Scan for the cell matching the given text and deliver its (x, y) coordinate at center. 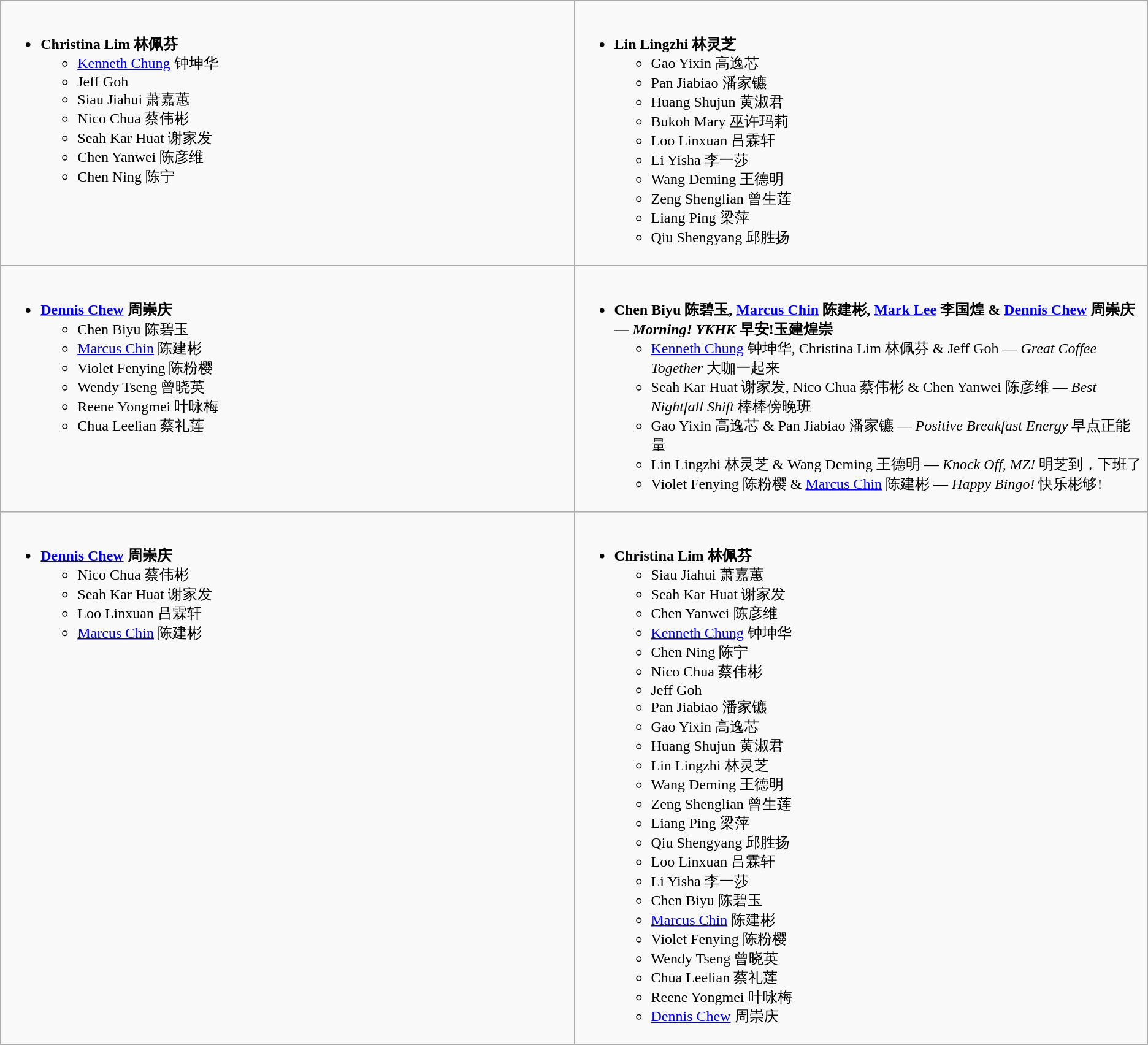
Christina Lim 林佩芬Kenneth Chung 钟坤华Jeff GohSiau Jiahui 萧嘉蕙Nico Chua 蔡伟彬Seah Kar Huat 谢家发Chen Yanwei 陈彦维Chen Ning 陈宁 (287, 134)
Dennis Chew 周崇庆Chen Biyu 陈碧玉Marcus Chin 陈建彬Violet Fenying 陈粉樱Wendy Tseng 曾晓英Reene Yongmei 叶咏梅Chua Leelian 蔡礼莲 (287, 389)
Dennis Chew 周崇庆Nico Chua 蔡伟彬Seah Kar Huat 谢家发Loo Linxuan 吕霖轩Marcus Chin 陈建彬 (287, 778)
